Identify which cell holds the provided text, then report its [X, Y] central coordinate. 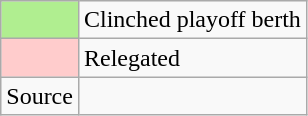
Clinched playoff berth [192, 20]
Source [40, 96]
Relegated [192, 58]
